Search for the cell housing the specified text and yield its (x, y) center coordinate. 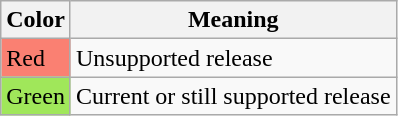
Green (36, 96)
Current or still supported release (233, 96)
Red (36, 58)
Meaning (233, 20)
Unsupported release (233, 58)
Color (36, 20)
